Scan for the cell matching the given text and deliver its (X, Y) coordinate at center. 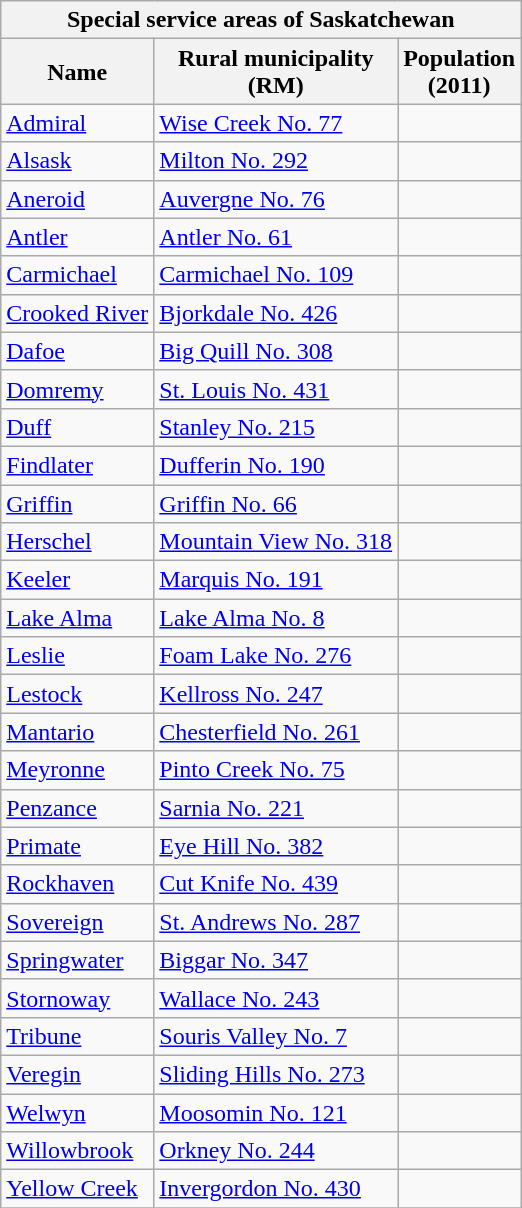
Alsask (78, 161)
Marquis No. 191 (276, 580)
Penzance (78, 808)
Domremy (78, 389)
Sovereign (78, 922)
Pinto Creek No. 75 (276, 770)
Stornoway (78, 998)
St. Andrews No. 287 (276, 922)
Leslie (78, 656)
Primate (78, 846)
Bjorkdale No. 426 (276, 313)
Souris Valley No. 7 (276, 1036)
Lake Alma No. 8 (276, 618)
Stanley No. 215 (276, 427)
Moosomin No. 121 (276, 1113)
Rockhaven (78, 884)
Lestock (78, 694)
Rural municipality(RM) (276, 72)
Eye Hill No. 382 (276, 846)
Veregin (78, 1074)
Carmichael (78, 275)
Crooked River (78, 313)
Special service areas of Saskatchewan (261, 20)
Invergordon No. 430 (276, 1189)
Welwyn (78, 1113)
Willowbrook (78, 1151)
Population(2011) (460, 72)
Foam Lake No. 276 (276, 656)
Antler No. 61 (276, 237)
Dafoe (78, 351)
Carmichael No. 109 (276, 275)
Dufferin No. 190 (276, 465)
Yellow Creek (78, 1189)
Kellross No. 247 (276, 694)
Griffin No. 66 (276, 503)
Springwater (78, 960)
Mountain View No. 318 (276, 542)
Tribune (78, 1036)
Findlater (78, 465)
Herschel (78, 542)
Duff (78, 427)
Antler (78, 237)
Sarnia No. 221 (276, 808)
Biggar No. 347 (276, 960)
Orkney No. 244 (276, 1151)
Aneroid (78, 199)
St. Louis No. 431 (276, 389)
Griffin (78, 503)
Chesterfield No. 261 (276, 732)
Keeler (78, 580)
Big Quill No. 308 (276, 351)
Lake Alma (78, 618)
Auvergne No. 76 (276, 199)
Sliding Hills No. 273 (276, 1074)
Name (78, 72)
Wallace No. 243 (276, 998)
Meyronne (78, 770)
Wise Creek No. 77 (276, 123)
Milton No. 292 (276, 161)
Cut Knife No. 439 (276, 884)
Mantario (78, 732)
Admiral (78, 123)
